Return the [X, Y] coordinate for the center point of the cell that contains the specified text.  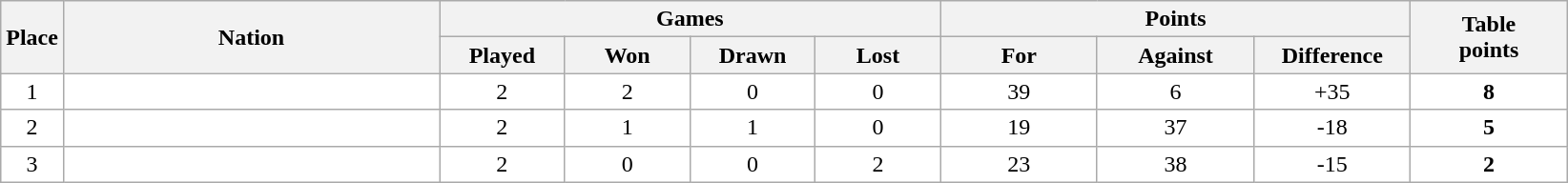
23 [1019, 164]
Lost [877, 55]
Played [502, 55]
Against [1175, 55]
8 [1489, 91]
Tablepoints [1489, 37]
Difference [1332, 55]
37 [1175, 128]
+35 [1332, 91]
Won [628, 55]
For [1019, 55]
-18 [1332, 128]
6 [1175, 91]
Nation [251, 37]
3 [32, 164]
5 [1489, 128]
38 [1175, 164]
Games [691, 19]
Place [32, 37]
39 [1019, 91]
Points [1175, 19]
-15 [1332, 164]
19 [1019, 128]
Drawn [752, 55]
